Scan for the cell matching the given text and deliver its [x, y] coordinate at center. 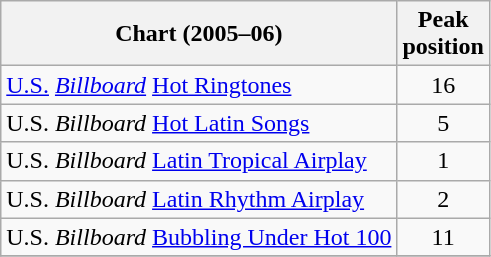
Peakposition [443, 34]
U.S. Billboard Hot Latin Songs [199, 123]
Chart (2005–06) [199, 34]
1 [443, 161]
U.S. Billboard Latin Rhythm Airplay [199, 199]
U.S. Billboard Latin Tropical Airplay [199, 161]
16 [443, 85]
11 [443, 237]
U.S. Billboard Bubbling Under Hot 100 [199, 237]
2 [443, 199]
U.S. Billboard Hot Ringtones [199, 85]
5 [443, 123]
